Provide the [x, y] coordinate of the cell's center where the given text is located.  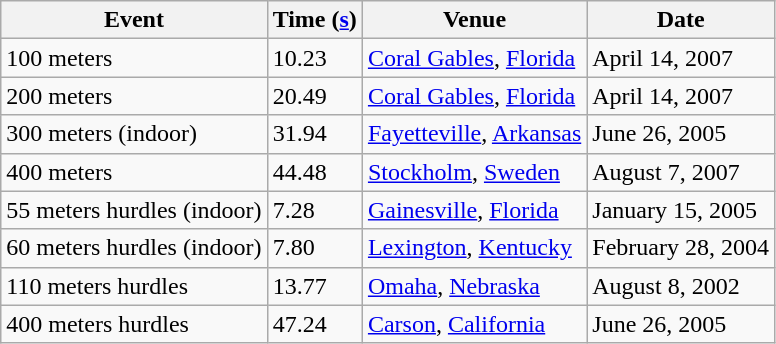
Lexington, Kentucky [474, 248]
Fayetteville, Arkansas [474, 134]
300 meters (indoor) [134, 134]
August 8, 2002 [681, 286]
Venue [474, 20]
55 meters hurdles (indoor) [134, 210]
Date [681, 20]
Stockholm, Sweden [474, 172]
Event [134, 20]
20.49 [314, 96]
31.94 [314, 134]
47.24 [314, 324]
January 15, 2005 [681, 210]
7.28 [314, 210]
100 meters [134, 58]
110 meters hurdles [134, 286]
Omaha, Nebraska [474, 286]
Time (s) [314, 20]
44.48 [314, 172]
400 meters hurdles [134, 324]
February 28, 2004 [681, 248]
August 7, 2007 [681, 172]
200 meters [134, 96]
Carson, California [474, 324]
60 meters hurdles (indoor) [134, 248]
10.23 [314, 58]
13.77 [314, 286]
Gainesville, Florida [474, 210]
7.80 [314, 248]
400 meters [134, 172]
